Identify which cell holds the provided text, then report its (x, y) central coordinate. 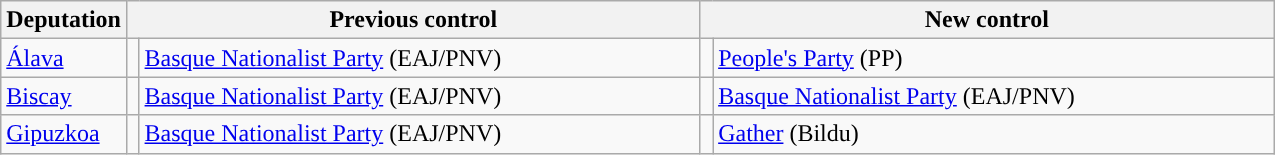
People's Party (PP) (994, 58)
Álava (64, 58)
Gather (Bildu) (994, 134)
Deputation (64, 20)
New control (987, 20)
Gipuzkoa (64, 134)
Previous control (413, 20)
Biscay (64, 96)
